Find where the given text appears and provide that cell's center as [X, Y] coordinate. 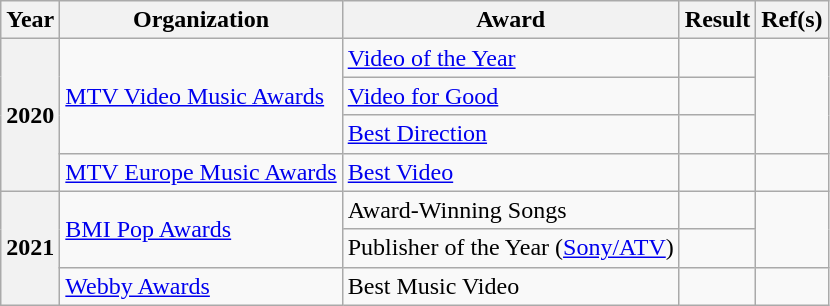
Best Music Video [510, 286]
Video of the Year [510, 58]
Webby Awards [201, 286]
Best Direction [510, 134]
MTV Europe Music Awards [201, 172]
BMI Pop Awards [201, 229]
Ref(s) [792, 20]
Organization [201, 20]
MTV Video Music Awards [201, 96]
Publisher of the Year (Sony/ATV) [510, 248]
Award-Winning Songs [510, 210]
Award [510, 20]
Video for Good [510, 96]
2021 [30, 248]
Best Video [510, 172]
Result [717, 20]
Year [30, 20]
2020 [30, 115]
